Identify which cell holds the provided text, then report its [x, y] central coordinate. 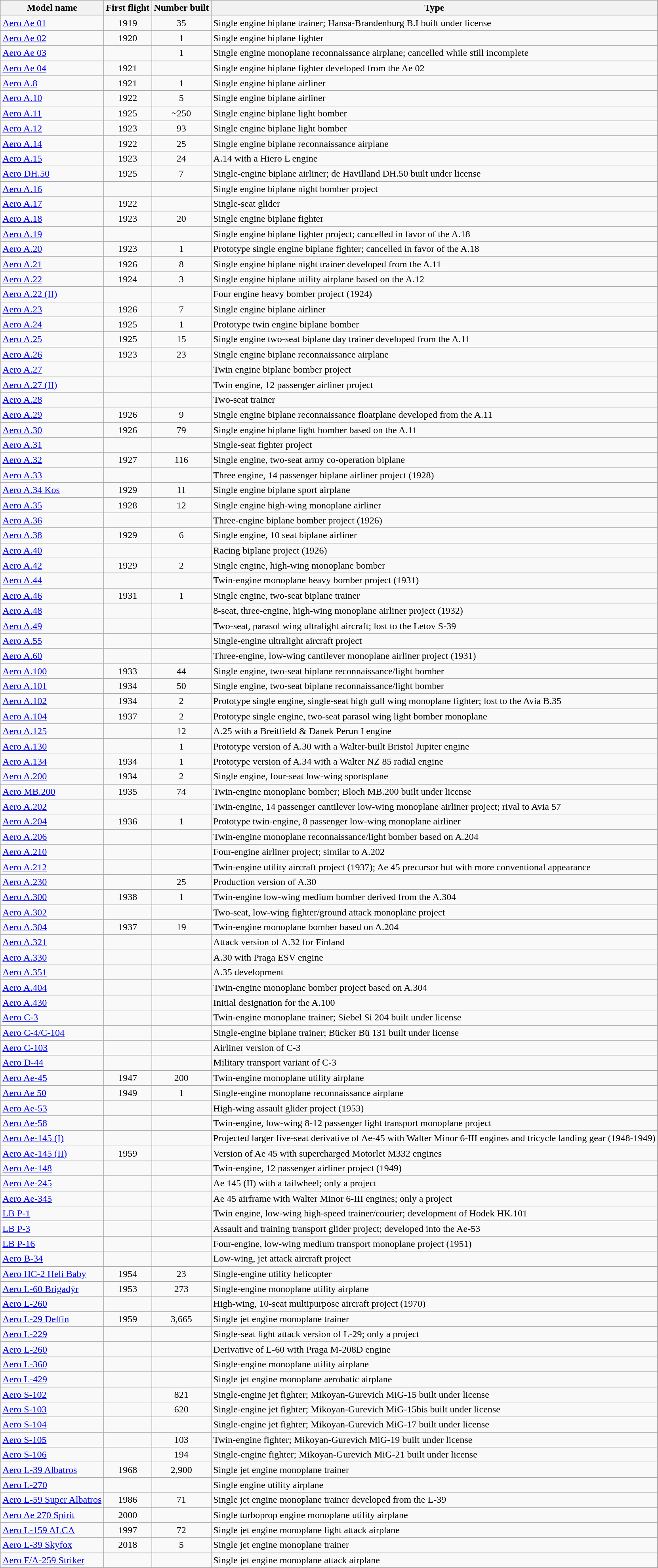
Aero A.302 [52, 912]
194 [181, 1455]
Aero A.10 [52, 98]
1928 [128, 505]
1954 [128, 1274]
Aero S-103 [52, 1410]
Aero A.34 Kos [52, 490]
Aero A.46 [52, 596]
Military transport variant of C-3 [434, 1063]
Aero A.16 [52, 189]
Aero C-3 [52, 1018]
1936 [128, 822]
Aero A.44 [52, 580]
Four-engine airliner project; similar to A.202 [434, 852]
6 [181, 535]
Single engine utility airplane [434, 1485]
71 [181, 1500]
Aero A.8 [52, 83]
Aero A.33 [52, 475]
1938 [128, 897]
Aero A.102 [52, 701]
Single engine, 10 seat biplane airliner [434, 535]
2,900 [181, 1470]
Twin engine biplane bomber project [434, 369]
Aero A.38 [52, 535]
Aero A.11 [52, 113]
1949 [128, 1093]
Single jet engine monoplane aerobatic airplane [434, 1379]
Single-engine monoplane reconnaissance airplane [434, 1093]
Aero L-229 [52, 1334]
Aero HC-2 Heli Baby [52, 1274]
Single-engine ultralight aircraft project [434, 641]
Single engine, two-seat army co-operation biplane [434, 460]
Twin-engine monoplane trainer; Siebel Si 204 built under license [434, 1018]
Single jet engine monoplane attack airplane [434, 1560]
Single engine biplane sport airplane [434, 490]
93 [181, 128]
Single engine biplane utility airplane based on the A.12 [434, 279]
1935 [128, 792]
Twin-engine monoplane reconnaissance/light bomber based on A.204 [434, 837]
Aero A.18 [52, 219]
Twin-engine, 12 passenger airliner project (1949) [434, 1168]
Twin-engine, low-wing 8-12 passenger light transport monoplane project [434, 1123]
Twin-engine monoplane bomber based on A.204 [434, 927]
1931 [128, 596]
44 [181, 671]
1986 [128, 1500]
1953 [128, 1289]
Aero A.21 [52, 264]
Low-wing, jet attack aircraft project [434, 1259]
Aero Ae-148 [52, 1168]
Aero L-39 Albatros [52, 1470]
Single engine, high-wing monoplane bomber [434, 565]
Aero A.27 (II) [52, 384]
Aero A.48 [52, 611]
Aero A.25 [52, 339]
Aero A.202 [52, 807]
Airliner version of C-3 [434, 1048]
Aero A.30 [52, 430]
Aero A.351 [52, 972]
Three engine, 14 passenger biplane airliner project (1928) [434, 475]
Racing biplane project (1926) [434, 550]
Single-engine jet fighter; Mikoyan-Gurevich MiG-15 built under license [434, 1394]
Prototype twin-engine, 8 passenger low-wing monoplane airliner [434, 822]
Twin-engine monoplane bomber; Bloch MB.200 built under license [434, 792]
Four engine heavy bomber project (1924) [434, 294]
Prototype single engine biplane fighter; cancelled in favor of the A.18 [434, 249]
Aero A.36 [52, 520]
Number built [181, 8]
8-seat, three-engine, high-wing monoplane airliner project (1932) [434, 611]
High-wing assault glider project (1953) [434, 1108]
Aero D-44 [52, 1063]
Aero A.125 [52, 731]
A.14 with a Hiero L engine [434, 158]
8 [181, 264]
Aero Ae 50 [52, 1093]
2000 [128, 1515]
Single engine biplane night bomber project [434, 189]
High-wing, 10-seat multipurpose aircraft project (1970) [434, 1304]
Aero L-429 [52, 1379]
Aero A.40 [52, 550]
Aero A.134 [52, 761]
15 [181, 339]
3,665 [181, 1319]
Single engine biplane light bomber based on the A.11 [434, 430]
Single engine biplane night trainer developed from the A.11 [434, 264]
Prototype single engine, two-seat parasol wing light bomber monoplane [434, 716]
Single jet engine monoplane light attack airplane [434, 1530]
A.35 development [434, 972]
Aero S-102 [52, 1394]
19 [181, 927]
Single engine biplane trainer; Hansa-Brandenburg B.I built under license [434, 23]
Aero Ae-245 [52, 1184]
Single engine biplane fighter developed from the Ae 02 [434, 68]
Aero L-360 [52, 1364]
200 [181, 1078]
Aero MB.200 [52, 792]
35 [181, 23]
Twin-engine, 14 passenger cantilever low-wing monoplane airliner project; rival to Avia 57 [434, 807]
Aero A.14 [52, 143]
Single engine biplane fighter project; cancelled in favor of the A.18 [434, 234]
LB P-16 [52, 1244]
Aero C-103 [52, 1048]
Aero L-59 Super Albatros [52, 1500]
24 [181, 158]
74 [181, 792]
Aero A.404 [52, 988]
LB P-3 [52, 1229]
Aero A.212 [52, 867]
Single-seat fighter project [434, 445]
Single-engine biplane trainer; Bücker Bü 131 built under license [434, 1033]
Aero A.35 [52, 505]
Aero A.17 [52, 204]
Aero A.430 [52, 1003]
Aero A.49 [52, 626]
Model name [52, 8]
Aero Ae-45 [52, 1078]
620 [181, 1410]
1919 [128, 23]
Single turboprop engine monoplane utility airplane [434, 1515]
Prototype twin engine biplane bomber [434, 324]
Aero A.204 [52, 822]
Twin-engine low-wing medium bomber derived from the A.304 [434, 897]
Aero Ae 03 [52, 53]
2018 [128, 1545]
Single-engine fighter; Mikoyan-Gurevich MiG-21 built under license [434, 1455]
Production version of A.30 [434, 882]
Twin-engine fighter; Mikoyan-Gurevich MiG-19 built under license [434, 1440]
Prototype version of A.30 with a Walter-built Bristol Jupiter engine [434, 746]
Ae 145 (II) with a tailwheel; only a project [434, 1184]
Initial designation for the A.100 [434, 1003]
1927 [128, 460]
Aero A.27 [52, 369]
Aero A.20 [52, 249]
Aero A.210 [52, 852]
Aero A.12 [52, 128]
Aero B-34 [52, 1259]
Type [434, 8]
273 [181, 1289]
Aero S-106 [52, 1455]
Aero A.206 [52, 837]
Prototype version of A.34 with a Walter NZ 85 radial engine [434, 761]
Aero L-60 Brigadýr [52, 1289]
Twin-engine monoplane utility airplane [434, 1078]
Single-engine jet fighter; Mikoyan-Gurevich MiG-17 built under license [434, 1425]
Aero A.60 [52, 656]
Aero Ae-145 (II) [52, 1153]
Aero A.28 [52, 400]
Single engine high-wing monoplane airliner [434, 505]
Aero A.200 [52, 776]
Twin engine, low-wing high-speed trainer/courier; development of Hodek HK.101 [434, 1214]
1933 [128, 671]
Aero A.104 [52, 716]
Single-seat glider [434, 204]
Aero C-4/C-104 [52, 1033]
Single engine monoplane reconnaissance airplane; cancelled while still incomplete [434, 53]
A.30 with Praga ESV engine [434, 957]
LB P-1 [52, 1214]
Aero A.100 [52, 671]
11 [181, 490]
3 [181, 279]
Single engine two-seat biplane day trainer developed from the A.11 [434, 339]
Two-seat trainer [434, 400]
20 [181, 219]
Aero A.130 [52, 746]
Aero Ae 02 [52, 38]
Aero L-270 [52, 1485]
Aero Ae 270 Spirit [52, 1515]
Aero A.24 [52, 324]
Aero A.29 [52, 415]
Aero A.321 [52, 942]
Single-engine biplane airliner; de Havilland DH.50 built under license [434, 173]
Aero L-39 Skyfox [52, 1545]
Aero A.31 [52, 445]
~250 [181, 113]
Two-seat, parasol wing ultralight aircraft; lost to the Letov S-39 [434, 626]
116 [181, 460]
Aero S-104 [52, 1425]
Attack version of A.32 for Finland [434, 942]
Single engine, four-seat low-wing sportsplane [434, 776]
Aero A.304 [52, 927]
Derivative of L-60 with Praga M-208D engine [434, 1349]
Aero A.26 [52, 354]
Single jet engine monoplane trainer developed from the L-39 [434, 1500]
1920 [128, 38]
Three-engine, low-wing cantilever monoplane airliner project (1931) [434, 656]
1924 [128, 279]
Single engine, two-seat biplane trainer [434, 596]
Aero A.22 (II) [52, 294]
Twin-engine monoplane bomber project based on A.304 [434, 988]
Assault and training transport glider project; developed into the Ae-53 [434, 1229]
Twin-engine utility aircraft project (1937); Ae 45 precursor but with more conventional appearance [434, 867]
72 [181, 1530]
Aero Ae 04 [52, 68]
Aero DH.50 [52, 173]
Three-engine biplane bomber project (1926) [434, 520]
Aero L-159 ALCA [52, 1530]
79 [181, 430]
Two-seat, low-wing fighter/ground attack monoplane project [434, 912]
821 [181, 1394]
103 [181, 1440]
Aero A.32 [52, 460]
First flight [128, 8]
9 [181, 415]
50 [181, 686]
Single-engine utility helicopter [434, 1274]
Aero A.19 [52, 234]
Aero Ae 01 [52, 23]
Version of Ae 45 with supercharged Motorlet M332 engines [434, 1153]
Aero A.330 [52, 957]
Aero A.42 [52, 565]
1947 [128, 1078]
Aero A.101 [52, 686]
Aero A.15 [52, 158]
Aero Ae-58 [52, 1123]
Aero L-29 Delfín [52, 1319]
Projected larger five-seat derivative of Ae-45 with Walter Minor 6-III engines and tricycle landing gear (1948-1949) [434, 1138]
Aero S-105 [52, 1440]
Aero Ae-53 [52, 1108]
Twin-engine monoplane heavy bomber project (1931) [434, 580]
Single-engine jet fighter; Mikoyan-Gurevich MiG-15bis built under license [434, 1410]
Aero A.23 [52, 309]
Aero A.300 [52, 897]
Single engine biplane reconnaissance floatplane developed from the A.11 [434, 415]
Aero A.22 [52, 279]
Aero A.55 [52, 641]
Aero A.230 [52, 882]
Ae 45 airframe with Walter Minor 6-III engines; only a project [434, 1199]
Aero F/A-259 Striker [52, 1560]
Aero Ae-145 (I) [52, 1138]
Twin engine, 12 passenger airliner project [434, 384]
1968 [128, 1470]
1997 [128, 1530]
Single-seat light attack version of L-29; only a project [434, 1334]
A.25 with a Breitfield & Danek Perun I engine [434, 731]
Aero Ae-345 [52, 1199]
Prototype single engine, single-seat high gull wing monoplane fighter; lost to the Avia B.35 [434, 701]
Four-engine, low-wing medium transport monoplane project (1951) [434, 1244]
